Identify which cell holds the provided text, then report its (X, Y) central coordinate. 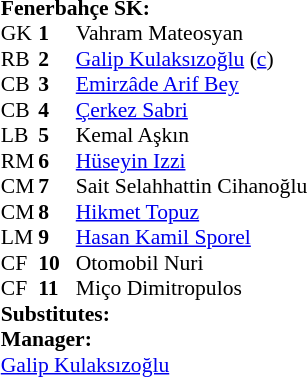
Çerkez Sabri (192, 110)
RB (20, 59)
2 (57, 59)
Otomobil Nuri (192, 263)
Kemal Aşkın (192, 135)
Substitutes: (154, 314)
LM (20, 237)
1 (57, 33)
GK (20, 33)
LB (20, 135)
Sait Selahhattin Cihanoğlu (192, 187)
4 (57, 110)
7 (57, 187)
Miço Dimitropulos (192, 289)
10 (57, 263)
Vahram Mateosyan (192, 33)
Emirzâde Arif Bey (192, 85)
Manager: (154, 339)
RM (20, 161)
8 (57, 212)
9 (57, 237)
5 (57, 135)
Hasan Kamil Sporel (192, 237)
3 (57, 85)
Hüseyin Izzi (192, 161)
6 (57, 161)
11 (57, 289)
Galip Kulaksızoğlu (c) (192, 59)
Hikmet Topuz (192, 212)
